Scan for the cell matching the given text and deliver its (X, Y) coordinate at center. 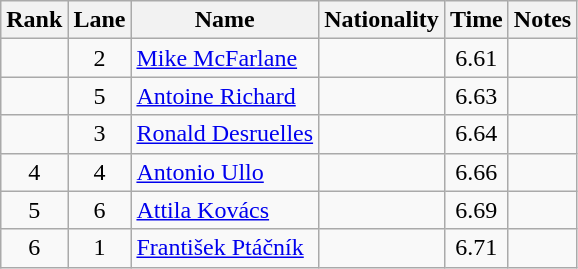
Antoine Richard (225, 96)
Ronald Desruelles (225, 134)
1 (100, 248)
Time (476, 20)
6.69 (476, 210)
6.64 (476, 134)
6.61 (476, 58)
3 (100, 134)
Notes (542, 20)
František Ptáčník (225, 248)
Nationality (382, 20)
6.66 (476, 172)
Attila Kovács (225, 210)
Name (225, 20)
2 (100, 58)
6.71 (476, 248)
Antonio Ullo (225, 172)
Mike McFarlane (225, 58)
Lane (100, 20)
6.63 (476, 96)
Rank (34, 20)
